Detect which cell encompasses the target text, then output its [X, Y] center coordinate. 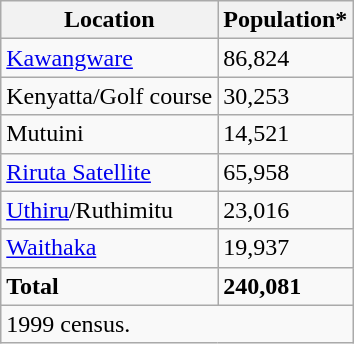
Total [110, 286]
Kawangware [110, 58]
Riruta Satellite [110, 172]
86,824 [286, 58]
23,016 [286, 210]
65,958 [286, 172]
30,253 [286, 96]
Mutuini [110, 134]
240,081 [286, 286]
Kenyatta/Golf course [110, 96]
14,521 [286, 134]
Waithaka [110, 248]
Uthiru/Ruthimitu [110, 210]
19,937 [286, 248]
1999 census. [177, 324]
Population* [286, 20]
Location [110, 20]
